Return the [X, Y] coordinate for the center point of the cell that contains the specified text.  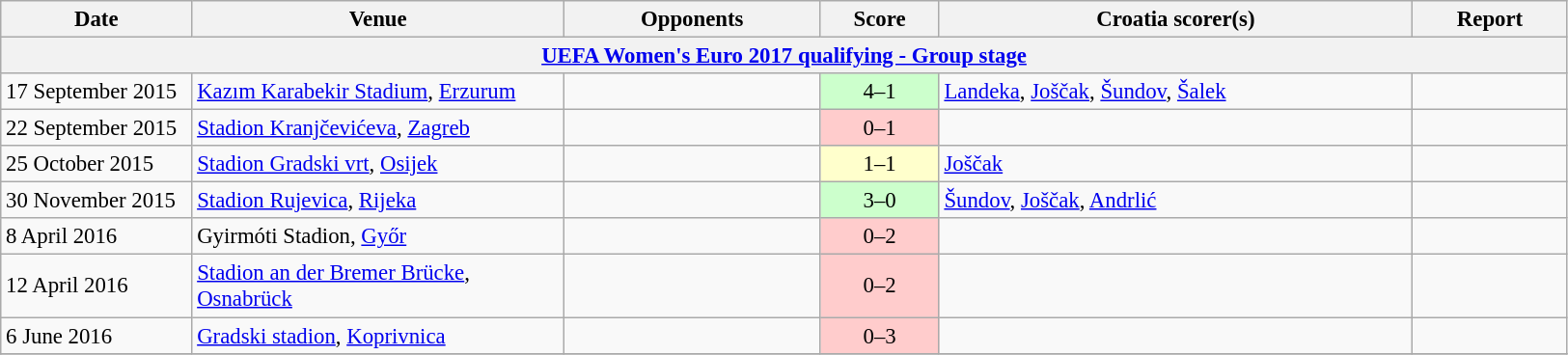
0–1 [880, 128]
3–0 [880, 201]
Stadion Kranjčevićeva, Zagreb [378, 128]
25 October 2015 [96, 164]
Landeka, Joščak, Šundov, Šalek [1175, 92]
6 June 2016 [96, 336]
Stadion an der Bremer Brücke, Osnabrück [378, 286]
Venue [378, 19]
Joščak [1175, 164]
4–1 [880, 92]
Date [96, 19]
12 April 2016 [96, 286]
Gyirmóti Stadion, Győr [378, 236]
Score [880, 19]
Croatia scorer(s) [1175, 19]
22 September 2015 [96, 128]
30 November 2015 [96, 201]
Report [1490, 19]
Opponents [692, 19]
Gradski stadion, Koprivnica [378, 336]
8 April 2016 [96, 236]
17 September 2015 [96, 92]
Kazım Karabekir Stadium, Erzurum [378, 92]
UEFA Women's Euro 2017 qualifying - Group stage [784, 56]
1–1 [880, 164]
Stadion Gradski vrt, Osijek [378, 164]
Stadion Rujevica, Rijeka [378, 201]
Šundov, Joščak, Andrlić [1175, 201]
0–3 [880, 336]
